Locate the cell with the specified text and output its [x, y] center coordinate. 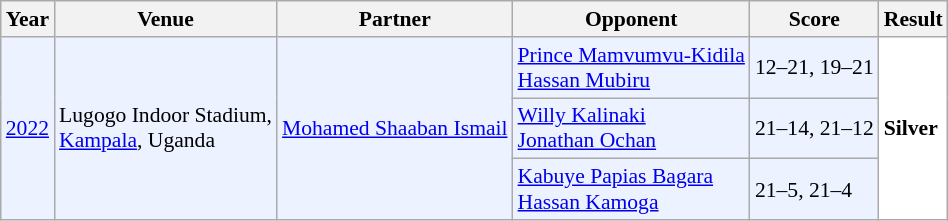
Prince Mamvumvu-Kidila Hassan Mubiru [632, 68]
Lugogo Indoor Stadium,Kampala, Uganda [166, 128]
Venue [166, 19]
Opponent [632, 19]
Partner [395, 19]
Mohamed Shaaban Ismail [395, 128]
12–21, 19–21 [814, 68]
2022 [28, 128]
Result [914, 19]
Silver [914, 128]
Score [814, 19]
Kabuye Papias Bagara Hassan Kamoga [632, 190]
21–14, 21–12 [814, 128]
Willy Kalinaki Jonathan Ochan [632, 128]
21–5, 21–4 [814, 190]
Year [28, 19]
